Identify which cell holds the provided text, then report its [X, Y] central coordinate. 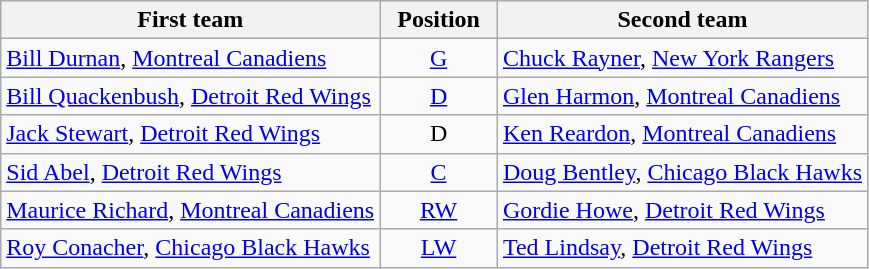
C [439, 172]
LW [439, 248]
Roy Conacher, Chicago Black Hawks [190, 248]
Ken Reardon, Montreal Canadiens [682, 134]
G [439, 58]
Maurice Richard, Montreal Canadiens [190, 210]
Bill Quackenbush, Detroit Red Wings [190, 96]
Position [439, 20]
Jack Stewart, Detroit Red Wings [190, 134]
Sid Abel, Detroit Red Wings [190, 172]
Ted Lindsay, Detroit Red Wings [682, 248]
Glen Harmon, Montreal Canadiens [682, 96]
Second team [682, 20]
First team [190, 20]
Gordie Howe, Detroit Red Wings [682, 210]
Doug Bentley, Chicago Black Hawks [682, 172]
Chuck Rayner, New York Rangers [682, 58]
RW [439, 210]
Bill Durnan, Montreal Canadiens [190, 58]
